Locate the cell with the specified text and output its (X, Y) center coordinate. 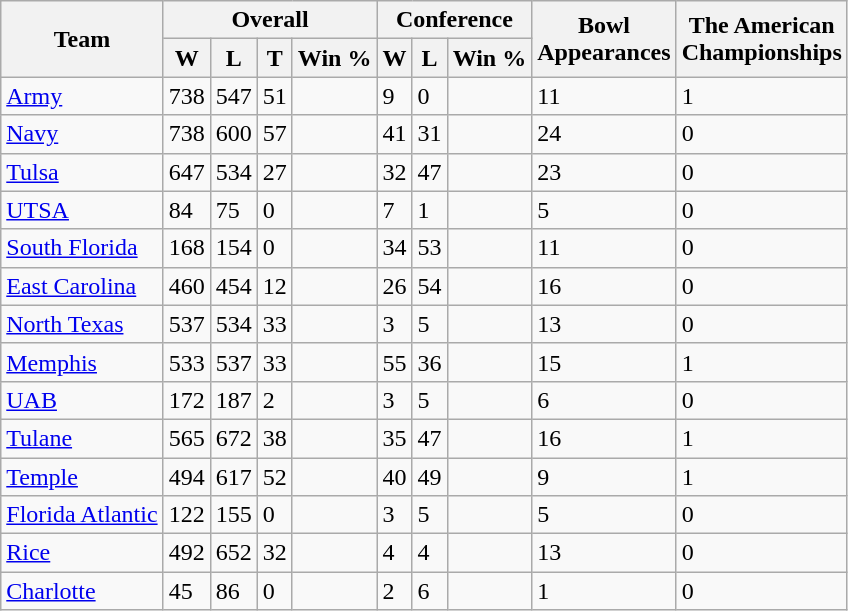
34 (394, 248)
154 (234, 248)
Florida Atlantic (82, 515)
155 (234, 515)
86 (234, 591)
40 (394, 477)
UAB (82, 400)
52 (274, 477)
35 (394, 438)
15 (604, 362)
75 (234, 210)
Navy (82, 134)
53 (430, 248)
172 (186, 400)
460 (186, 286)
7 (394, 210)
652 (234, 553)
494 (186, 477)
East Carolina (82, 286)
12 (274, 286)
Conference (454, 20)
617 (234, 477)
533 (186, 362)
26 (394, 286)
49 (430, 477)
South Florida (82, 248)
55 (394, 362)
Army (82, 96)
41 (394, 134)
547 (234, 96)
600 (234, 134)
23 (604, 172)
Rice (82, 553)
54 (430, 286)
The American Championships (762, 39)
57 (274, 134)
492 (186, 553)
168 (186, 248)
Temple (82, 477)
Tulane (82, 438)
31 (430, 134)
454 (234, 286)
T (274, 58)
UTSA (82, 210)
Bowl Appearances (604, 39)
24 (604, 134)
North Texas (82, 324)
Overall (270, 20)
647 (186, 172)
51 (274, 96)
84 (186, 210)
36 (430, 362)
Team (82, 39)
27 (274, 172)
Charlotte (82, 591)
565 (186, 438)
672 (234, 438)
122 (186, 515)
Memphis (82, 362)
45 (186, 591)
Tulsa (82, 172)
38 (274, 438)
187 (234, 400)
